Find where the given text appears and provide that cell's center as (x, y) coordinate. 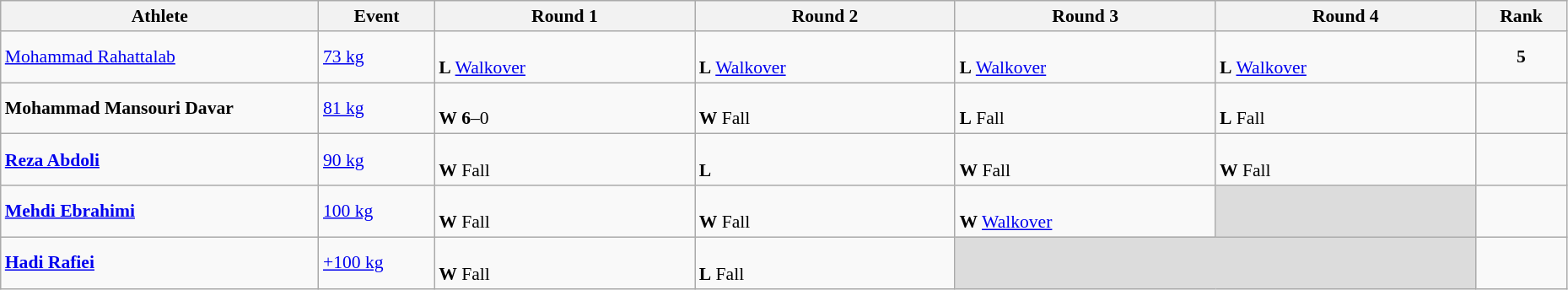
L (825, 160)
100 kg (376, 211)
Reza Abdoli (160, 160)
Round 1 (565, 16)
81 kg (376, 108)
Mohammad Rahattalab (160, 57)
Round 4 (1346, 16)
5 (1522, 57)
90 kg (376, 160)
W 6–0 (565, 108)
Mehdi Ebrahimi (160, 211)
Rank (1522, 16)
Athlete (160, 16)
Hadi Rafiei (160, 263)
73 kg (376, 57)
Round 3 (1085, 16)
Mohammad Mansouri Davar (160, 108)
Round 2 (825, 16)
W Walkover (1085, 211)
+100 kg (376, 263)
Event (376, 16)
